Identify which cell holds the provided text, then report its (X, Y) central coordinate. 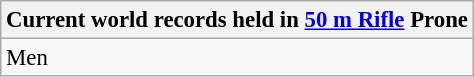
Men (238, 58)
Current world records held in 50 m Rifle Prone (238, 20)
